For the text-containing cell, return its midpoint in (x, y) coordinate format. 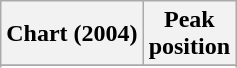
Chart (2004) (72, 34)
Peakposition (189, 34)
